Scan for the cell matching the given text and deliver its [X, Y] coordinate at center. 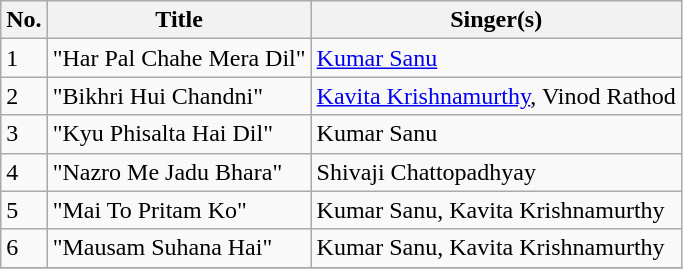
No. [24, 20]
"Mai To Pritam Ko" [179, 210]
4 [24, 172]
Shivaji Chattopadhyay [496, 172]
Title [179, 20]
"Kyu Phisalta Hai Dil" [179, 134]
"Mausam Suhana Hai" [179, 248]
2 [24, 96]
6 [24, 248]
3 [24, 134]
"Bikhri Hui Chandni" [179, 96]
"Nazro Me Jadu Bhara" [179, 172]
5 [24, 210]
Singer(s) [496, 20]
Kavita Krishnamurthy, Vinod Rathod [496, 96]
"Har Pal Chahe Mera Dil" [179, 58]
1 [24, 58]
